Search for the cell housing the specified text and yield its (x, y) center coordinate. 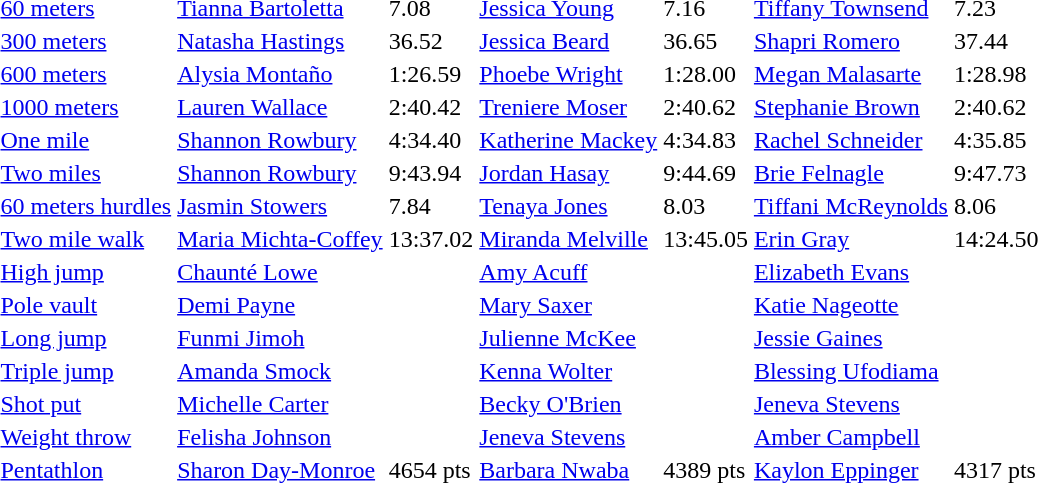
Miranda Melville (568, 239)
1:28.00 (706, 74)
Katherine Mackey (568, 140)
Chaunté Lowe (280, 272)
7.84 (431, 206)
9:44.69 (706, 173)
Jessie Gaines (850, 338)
Felisha Johnson (280, 437)
Maria Michta-Coffey (280, 239)
Stephanie Brown (850, 107)
Mary Saxer (568, 305)
1:26.59 (431, 74)
Kenna Wolter (568, 371)
Phoebe Wright (568, 74)
Amber Campbell (850, 437)
Jasmin Stowers (280, 206)
Elizabeth Evans (850, 272)
Erin Gray (850, 239)
Tiffani McReynolds (850, 206)
9:43.94 (431, 173)
Rachel Schneider (850, 140)
Katie Nageotte (850, 305)
Shapri Romero (850, 41)
13:37.02 (431, 239)
Blessing Ufodiama (850, 371)
4:34.83 (706, 140)
Funmi Jimoh (280, 338)
Treniere Moser (568, 107)
Amanda Smock (280, 371)
Michelle Carter (280, 404)
Brie Felnagle (850, 173)
36.65 (706, 41)
Megan Malasarte (850, 74)
Becky O'Brien (568, 404)
Alysia Montaño (280, 74)
2:40.62 (706, 107)
Jordan Hasay (568, 173)
Lauren Wallace (280, 107)
Demi Payne (280, 305)
Julienne McKee (568, 338)
36.52 (431, 41)
Tenaya Jones (568, 206)
2:40.42 (431, 107)
13:45.05 (706, 239)
8.03 (706, 206)
4:34.40 (431, 140)
Natasha Hastings (280, 41)
Amy Acuff (568, 272)
Jessica Beard (568, 41)
